For the text-containing cell, return its midpoint in [X, Y] coordinate format. 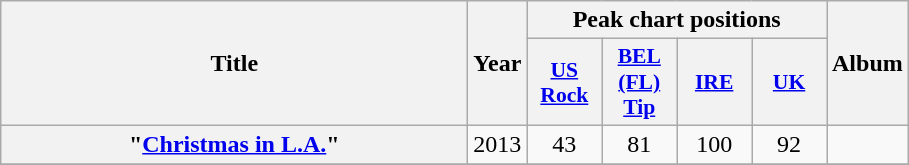
92 [790, 144]
IRE [714, 82]
Peak chart positions [677, 20]
BEL(FL)Tip [640, 82]
Album [867, 64]
100 [714, 144]
81 [640, 144]
Year [498, 64]
Title [234, 64]
USRock [564, 82]
UK [790, 82]
2013 [498, 144]
"Christmas in L.A." [234, 144]
43 [564, 144]
